Determine the [X, Y] coordinate at the center of the cell enclosing the given text.  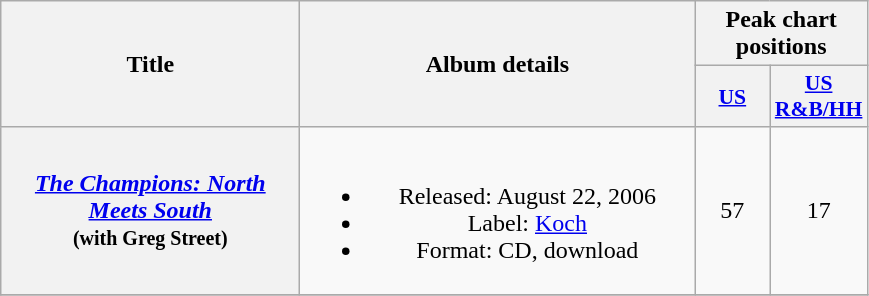
Peak chart positions [782, 34]
17 [819, 210]
US [732, 96]
USR&B/HH [819, 96]
The Champions: North Meets South(with Greg Street) [150, 210]
Released: August 22, 2006Label: KochFormat: CD, download [498, 210]
57 [732, 210]
Album details [498, 64]
Title [150, 64]
